Capture the cell that displays the provided text and extract its [x, y] central coordinate. 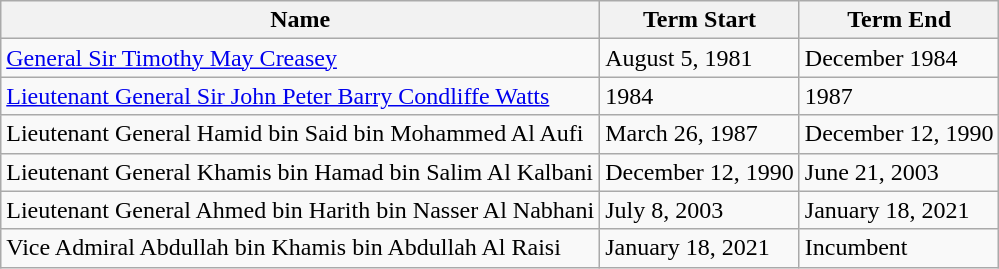
March 26, 1987 [700, 134]
Lieutenant General Hamid bin Said bin Mohammed Al Aufi [300, 134]
Name [300, 20]
December 1984 [899, 58]
Lieutenant General Sir John Peter Barry Condliffe Watts [300, 96]
1984 [700, 96]
1987 [899, 96]
Term End [899, 20]
August 5, 1981 [700, 58]
Lieutenant General Khamis bin Hamad bin Salim Al Kalbani [300, 172]
June 21, 2003 [899, 172]
Lieutenant General Ahmed bin Harith bin Nasser Al Nabhani [300, 210]
July 8, 2003 [700, 210]
Term Start [700, 20]
General Sir Timothy May Creasey [300, 58]
Vice Admiral Abdullah bin Khamis bin Abdullah Al Raisi [300, 248]
Incumbent [899, 248]
